Capture the cell that displays the provided text and extract its [x, y] central coordinate. 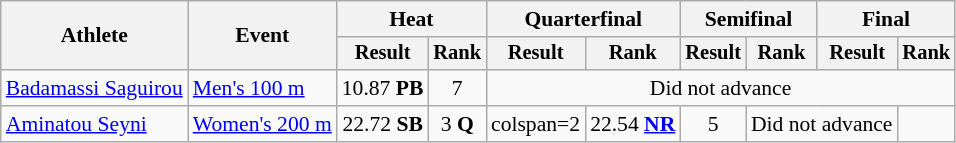
Semifinal [748, 19]
Athlete [94, 36]
Aminatou Seyni [94, 124]
Heat [412, 19]
7 [457, 88]
Event [262, 36]
colspan=2 [536, 124]
22.72 SB [383, 124]
Women's 200 m [262, 124]
3 Q [457, 124]
Men's 100 m [262, 88]
10.87 PB [383, 88]
22.54 NR [632, 124]
5 [713, 124]
Badamassi Saguirou [94, 88]
Quarterfinal [583, 19]
Final [886, 19]
